From the cell containing the given text, extract its center point as (X, Y) coordinate. 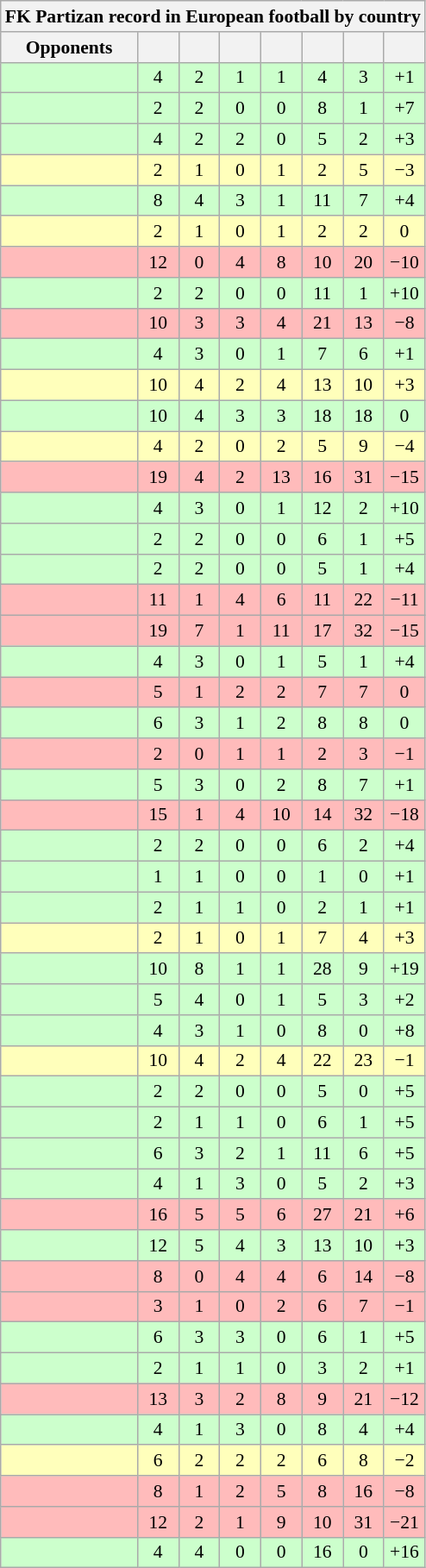
+16 (404, 1552)
−3 (404, 170)
23 (364, 1061)
Opponents (69, 47)
−11 (404, 600)
+19 (404, 969)
−2 (404, 1461)
+6 (404, 1215)
FK Partizan record in European football by country (213, 16)
−12 (404, 1399)
28 (323, 969)
−10 (404, 262)
+7 (404, 109)
27 (323, 1215)
+2 (404, 1000)
−4 (404, 447)
15 (158, 815)
17 (323, 631)
−21 (404, 1522)
+8 (404, 1031)
−18 (404, 815)
20 (364, 262)
